Return (x, y) of the center of cell containing provided text 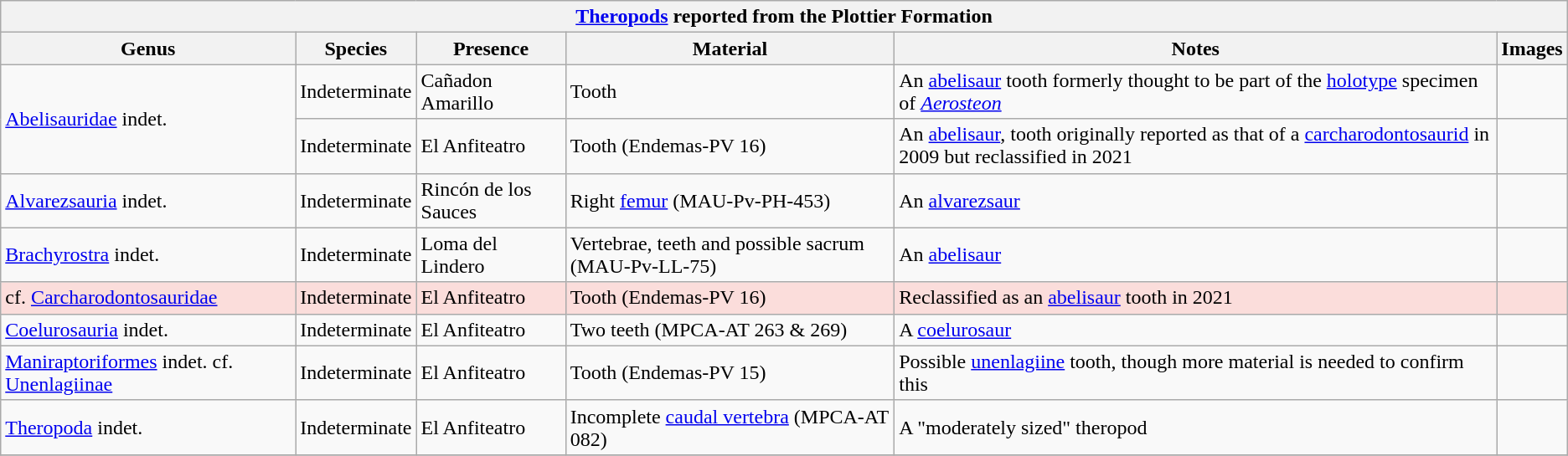
Rincón de los Sauces (491, 201)
Material (730, 49)
Presence (491, 49)
Maniraptoriformes indet. cf. Unenlagiinae (148, 373)
Incomplete caudal vertebra (MPCA-AT 082) (730, 427)
Coelurosauria indet. (148, 330)
Theropods reported from the Plottier Formation (784, 17)
An alvarezsaur (1196, 201)
Abelisauridae indet. (148, 119)
Notes (1196, 49)
Theropoda indet. (148, 427)
Vertebrae, teeth and possible sacrum (MAU-Pv-LL-75) (730, 254)
A "moderately sized" theropod (1196, 427)
A coelurosaur (1196, 330)
Right femur (MAU-Pv-PH-453) (730, 201)
An abelisaur (1196, 254)
cf. Carcharodontosauridae (148, 298)
Brachyrostra indet. (148, 254)
Images (1532, 49)
Reclassified as an abelisaur tooth in 2021 (1196, 298)
Loma del Lindero (491, 254)
Tooth (730, 92)
An abelisaur tooth formerly thought to be part of the holotype specimen of Aerosteon (1196, 92)
Alvarezsauria indet. (148, 201)
Possible unenlagiine tooth, though more material is needed to confirm this (1196, 373)
An abelisaur, tooth originally reported as that of a carcharodontosaurid in 2009 but reclassified in 2021 (1196, 146)
Two teeth (MPCA-AT 263 & 269) (730, 330)
Species (356, 49)
Tooth (Endemas-PV 15) (730, 373)
Genus (148, 49)
Cañadon Amarillo (491, 92)
